Locate the cell with the specified text and output its [X, Y] center coordinate. 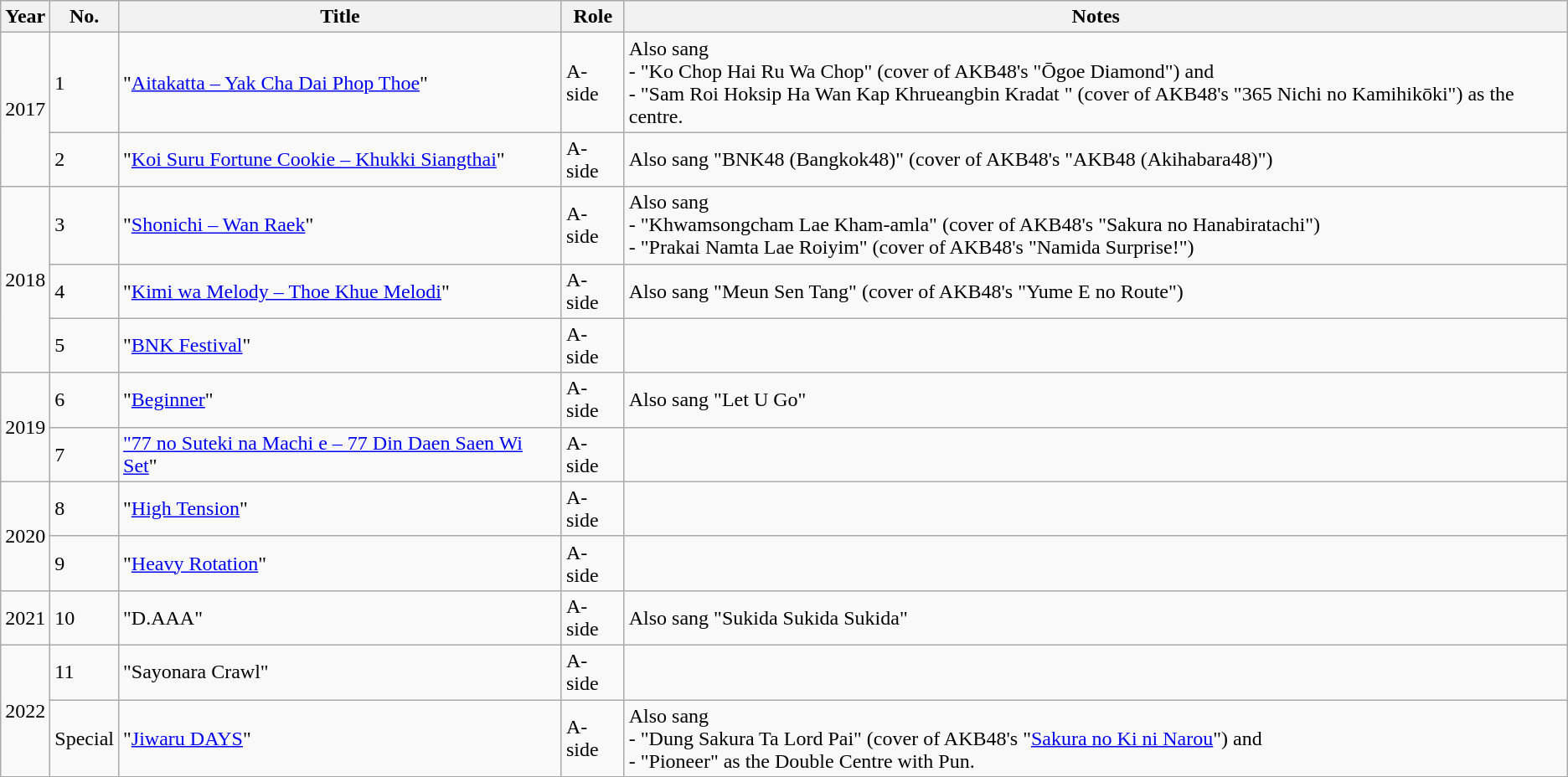
11 [85, 672]
2018 [25, 280]
Also sang "Meun Sen Tang" (cover of AKB48's "Yume E no Route") [1096, 291]
Year [25, 17]
Notes [1096, 17]
2020 [25, 536]
"Beginner" [340, 400]
"Jiwaru DAYS" [340, 738]
"Koi Suru Fortune Cookie – Khukki Siangthai" [340, 159]
6 [85, 400]
2022 [25, 710]
"Aitakatta – Yak Cha Dai Phop Thoe" [340, 82]
2021 [25, 618]
1 [85, 82]
Special [85, 738]
Also sang "Let U Go" [1096, 400]
Also sang "BNK48 (Bangkok48)" (cover of AKB48's "AKB48 (Akihabara48)") [1096, 159]
5 [85, 345]
Also sang "Sukida Sukida Sukida" [1096, 618]
"Heavy Rotation" [340, 563]
2 [85, 159]
"Sayonara Crawl" [340, 672]
2017 [25, 110]
No. [85, 17]
4 [85, 291]
"D.AAA" [340, 618]
Role [593, 17]
3 [85, 225]
Title [340, 17]
"Kimi wa Melody – Thoe Khue Melodi" [340, 291]
"BNK Festival" [340, 345]
9 [85, 563]
"High Tension" [340, 509]
2019 [25, 427]
7 [85, 454]
10 [85, 618]
Also sang- "Dung Sakura Ta Lord Pai" (cover of AKB48's "Sakura no Ki ni Narou") and- "Pioneer" as the Double Centre with Pun. [1096, 738]
8 [85, 509]
"Shonichi – Wan Raek" [340, 225]
"77 no Suteki na Machi e – 77 Din Daen Saen Wi Set" [340, 454]
